Return the [x, y] coordinate for the center point of the cell that contains the specified text.  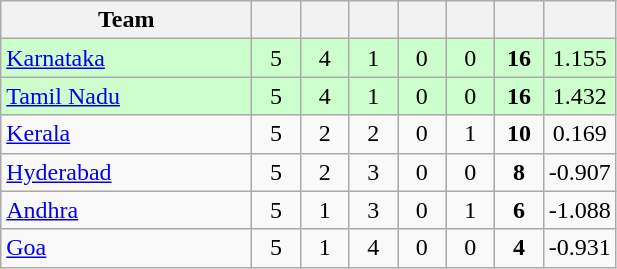
10 [520, 134]
Kerala [126, 134]
-1.088 [580, 210]
Andhra [126, 210]
0.169 [580, 134]
6 [520, 210]
8 [520, 172]
-0.907 [580, 172]
Karnataka [126, 58]
Team [126, 20]
Goa [126, 248]
1.155 [580, 58]
Tamil Nadu [126, 96]
1.432 [580, 96]
Hyderabad [126, 172]
-0.931 [580, 248]
